Provide the (X, Y) coordinate of the cell's center where the given text is located.  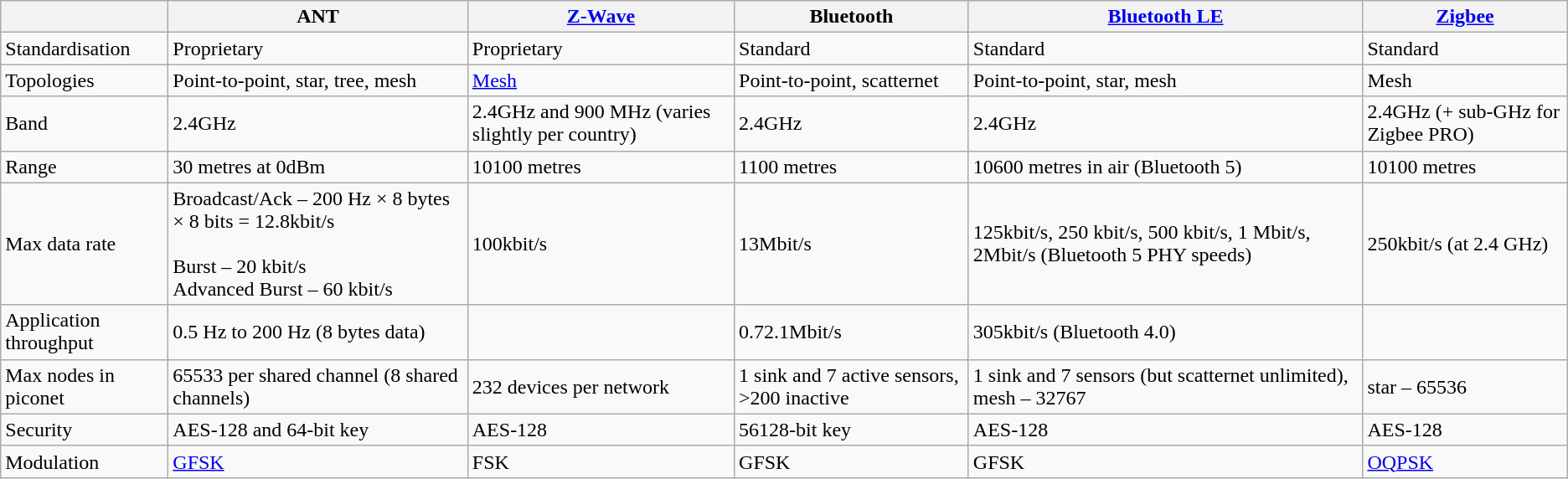
Max nodes in piconet (85, 387)
Range (85, 167)
Application throughput (85, 332)
Bluetooth LE (1166, 17)
Max data rate (85, 244)
Zigbee (1465, 17)
10600 metres in air (Bluetooth 5) (1166, 167)
65533 per shared channel (8 shared channels) (318, 387)
232 devices per network (601, 387)
56128-bit key (852, 430)
Point-to-point, star, mesh (1166, 80)
FSK (601, 461)
Point-to-point, star, tree, mesh (318, 80)
star – 65536 (1465, 387)
Security (85, 430)
2.4GHz (+ sub-GHz for Zigbee PRO) (1465, 124)
Band (85, 124)
100kbit/s (601, 244)
0.5 Hz to 200 Hz (8 bytes data) (318, 332)
OQPSK (1465, 461)
Broadcast/Ack – 200 Hz × 8 bytes × 8 bits = 12.8kbit/sBurst – 20 kbit/s Advanced Burst – 60 kbit/s (318, 244)
Modulation (85, 461)
13Mbit/s (852, 244)
305kbit/s (Bluetooth 4.0) (1166, 332)
30 metres at 0dBm (318, 167)
Topologies (85, 80)
ANT (318, 17)
1 sink and 7 sensors (but scatternet unlimited), mesh – 32767 (1166, 387)
Z-Wave (601, 17)
0.72.1Mbit/s (852, 332)
AES-128 and 64-bit key (318, 430)
250kbit/s (at 2.4 GHz) (1465, 244)
2.4GHz and 900 MHz (varies slightly per country) (601, 124)
Bluetooth (852, 17)
125kbit/s, 250 kbit/s, 500 kbit/s, 1 Mbit/s, 2Mbit/s (Bluetooth 5 PHY speeds) (1166, 244)
Point-to-point, scatternet (852, 80)
1 sink and 7 active sensors, >200 inactive (852, 387)
1100 metres (852, 167)
Standardisation (85, 49)
